Detect which cell encompasses the target text, then output its (X, Y) center coordinate. 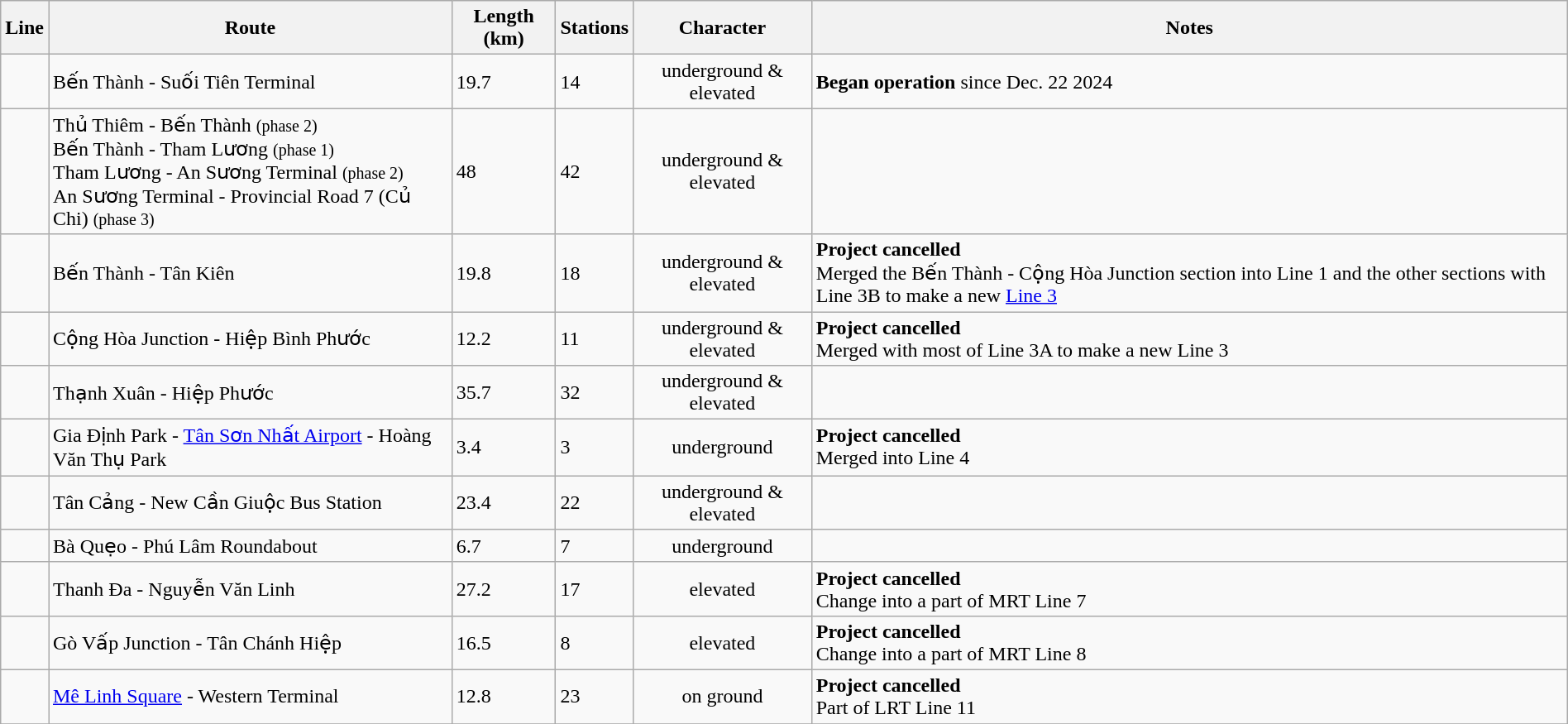
Thanh Đa - Nguyễn Văn Linh (250, 589)
Route (250, 28)
7 (595, 546)
Bến Thành - Suối Tiên Terminal (250, 81)
16.5 (504, 642)
23 (595, 697)
Began operation since Dec. 22 2024 (1189, 81)
Bà Quẹo - Phú Lâm Roundabout (250, 546)
Mê Linh Square - Western Terminal (250, 697)
3.4 (504, 448)
Project cancelledMerged the Bến Thành - Cộng Hòa Junction section into Line 1 and the other sections with Line 3B to make a new Line 3 (1189, 273)
42 (595, 171)
14 (595, 81)
19.8 (504, 273)
17 (595, 589)
on ground (723, 697)
Line (25, 28)
Thạnh Xuân - Hiệp Phước (250, 392)
Project cancelledChange into a part of MRT Line 7 (1189, 589)
Project cancelledMerged with most of Line 3A to make a new Line 3 (1189, 338)
32 (595, 392)
35.7 (504, 392)
12.2 (504, 338)
19.7 (504, 81)
18 (595, 273)
8 (595, 642)
Gia Định Park - Tân Sơn Nhất Airport - Hoàng Văn Thụ Park (250, 448)
3 (595, 448)
Cộng Hòa Junction - Hiệp Bình Phước (250, 338)
Gò Vấp Junction - Tân Chánh Hiệp (250, 642)
48 (504, 171)
Character (723, 28)
Project cancelledChange into a part of MRT Line 8 (1189, 642)
23.4 (504, 503)
Stations (595, 28)
Notes (1189, 28)
22 (595, 503)
12.8 (504, 697)
Project cancelledPart of LRT Line 11 (1189, 697)
Tân Cảng - New Cần Giuộc Bus Station (250, 503)
6.7 (504, 546)
11 (595, 338)
27.2 (504, 589)
Bến Thành - Tân Kiên (250, 273)
Project cancelledMerged into Line 4 (1189, 448)
Length (km) (504, 28)
